For the text-containing cell, return its midpoint in [X, Y] coordinate format. 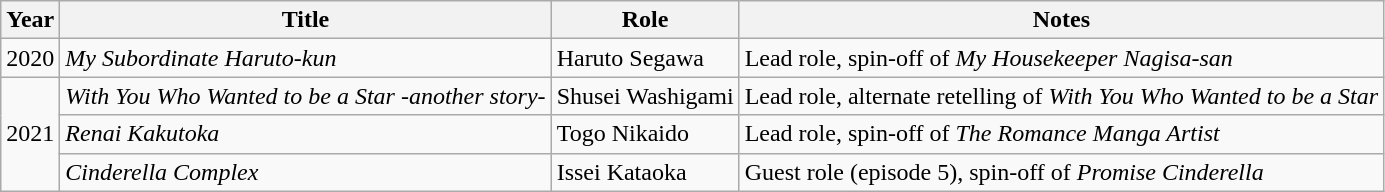
2021 [30, 134]
Shusei Washigami [645, 96]
Renai Kakutoka [306, 134]
Togo Nikaido [645, 134]
Cinderella Complex [306, 172]
My Subordinate Haruto-kun [306, 58]
Notes [1061, 20]
Year [30, 20]
Role [645, 20]
Lead role, spin-off of My Housekeeper Nagisa-san [1061, 58]
2020 [30, 58]
Title [306, 20]
Haruto Segawa [645, 58]
With You Who Wanted to be a Star -another story- [306, 96]
Lead role, alternate retelling of With You Who Wanted to be a Star [1061, 96]
Lead role, spin-off of The Romance Manga Artist [1061, 134]
Guest role (episode 5), spin-off of Promise Cinderella [1061, 172]
Issei Kataoka [645, 172]
